For the text-containing cell, return its midpoint in [X, Y] coordinate format. 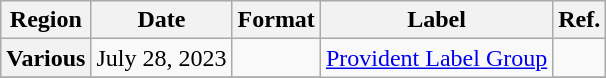
Label [436, 20]
Format [276, 20]
Ref. [580, 20]
Provident Label Group [436, 58]
Date [162, 20]
Region [46, 20]
July 28, 2023 [162, 58]
Various [46, 58]
